Locate the cell with the specified text and output its [X, Y] center coordinate. 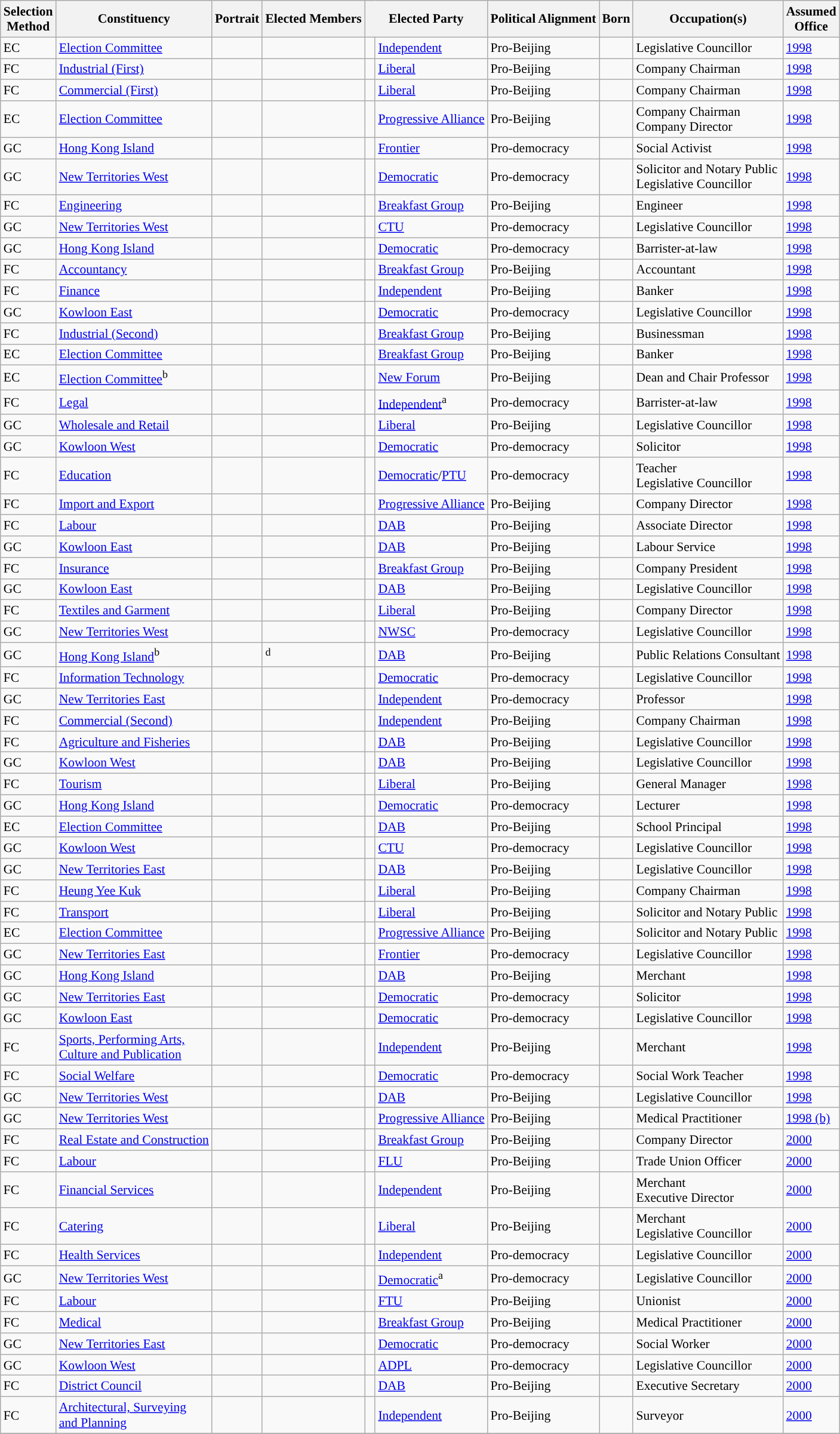
Associate Director [708, 526]
District Council [134, 1386]
Catering [134, 1226]
Occupation(s) [708, 19]
Solicitor and Notary PublicLegislative Councillor [708, 177]
NWSC [431, 632]
Engineering [134, 206]
FTU [431, 1301]
Portrait [237, 19]
Born [616, 19]
Real Estate and Construction [134, 1140]
MerchantLegislative Councillor [708, 1226]
Sports, Performing Arts,Culture and Publication [134, 1047]
Social Activist [708, 148]
Heung Yee Kuk [134, 891]
Architectural, Surveyingand Planning [134, 1415]
Businessman [708, 334]
Company President [708, 568]
Independenta [431, 402]
d [313, 654]
Dean and Chair Professor [708, 377]
Surveyor [708, 1415]
Hong Kong Islandb [134, 654]
Health Services [134, 1255]
Wholesale and Retail [134, 426]
New Forum [431, 377]
Democratica [431, 1278]
Commercial (Second) [134, 721]
Political Alignment [543, 19]
Commercial (First) [134, 91]
Labour Service [708, 547]
Elected Members [313, 19]
TeacherLegislative Councillor [708, 475]
Social Worker [708, 1344]
Democratic/PTU [431, 475]
General Manager [708, 784]
Public Relations Consultant [708, 654]
Textiles and Garment [134, 611]
Lecturer [708, 805]
Social Work Teacher [708, 1076]
Accountancy [134, 270]
Insurance [134, 568]
MerchantExecutive Director [708, 1190]
Information Technology [134, 678]
Agriculture and Fisheries [134, 742]
Finance [134, 291]
Financial Services [134, 1190]
Industrial (Second) [134, 334]
Medical [134, 1322]
ADPL [431, 1365]
Accountant [708, 270]
Legal [134, 402]
FLU [431, 1161]
Unionist [708, 1301]
Tourism [134, 784]
1998 (b) [811, 1119]
Trade Union Officer [708, 1161]
Engineer [708, 206]
School Principal [708, 827]
Company ChairmanCompany Director [708, 119]
Executive Secretary [708, 1386]
Social Welfare [134, 1076]
Education [134, 475]
Constituency [134, 19]
Import and Export [134, 504]
Professor [708, 699]
Transport [134, 912]
Elected Party [426, 19]
AssumedOffice [811, 19]
Industrial (First) [134, 69]
SelectionMethod [29, 19]
Election Committeeb [134, 377]
